Return [X, Y] of the center of cell containing provided text 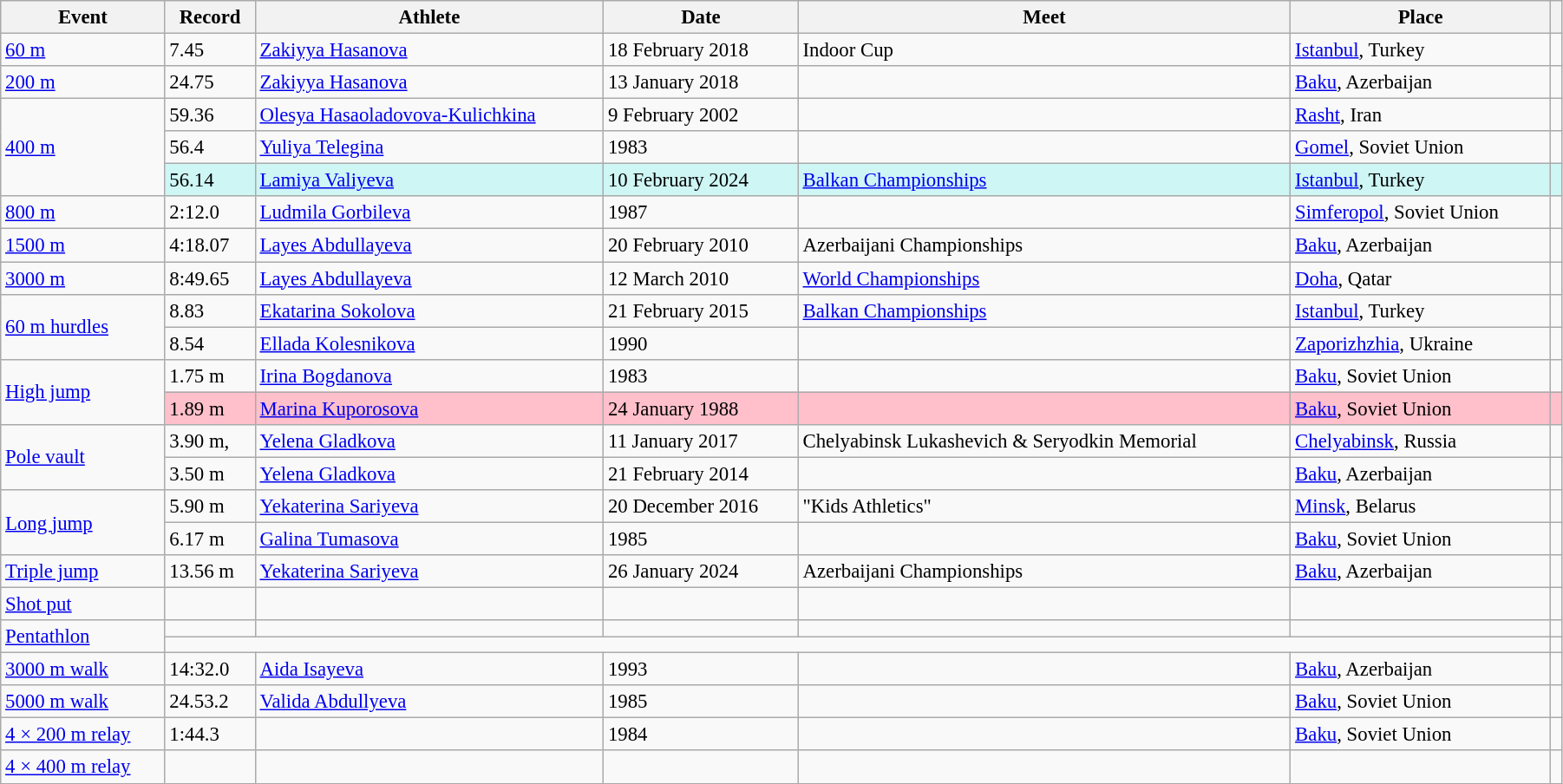
Shot put [83, 604]
Long jump [83, 522]
Simferopol, Soviet Union [1421, 212]
60 m [83, 50]
1.75 m [210, 376]
13 January 2018 [701, 82]
Minsk, Belarus [1421, 506]
59.36 [210, 115]
Athlete [428, 17]
Meet [1044, 17]
24 January 1988 [701, 408]
1.89 m [210, 408]
200 m [83, 82]
World Championships [1044, 278]
14:32.0 [210, 670]
Galina Tumasova [428, 539]
1987 [701, 212]
Ellada Kolesnikova [428, 343]
9 February 2002 [701, 115]
Triple jump [83, 572]
21 February 2014 [701, 474]
Pole vault [83, 458]
Marina Kuporosova [428, 408]
Ludmila Gorbileva [428, 212]
Rasht, Iran [1421, 115]
56.14 [210, 180]
Olesya Hasaoladovova-Kulichkina [428, 115]
Zaporizhzhia, Ukraine [1421, 343]
800 m [83, 212]
Chelyabinsk, Russia [1421, 441]
1500 m [83, 245]
56.4 [210, 147]
1:44.3 [210, 735]
13.56 m [210, 572]
3000 m [83, 278]
10 February 2024 [701, 180]
Doha, Qatar [1421, 278]
8.54 [210, 343]
Gomel, Soviet Union [1421, 147]
18 February 2018 [701, 50]
1990 [701, 343]
Aida Isayeva [428, 670]
3.50 m [210, 474]
2:12.0 [210, 212]
3000 m walk [83, 670]
8:49.65 [210, 278]
Indoor Cup [1044, 50]
Lamiya Valiyeva [428, 180]
20 February 2010 [701, 245]
Yuliya Telegina [428, 147]
20 December 2016 [701, 506]
Place [1421, 17]
400 m [83, 147]
6.17 m [210, 539]
60 m hurdles [83, 326]
Irina Bogdanova [428, 376]
7.45 [210, 50]
Date [701, 17]
Ekatarina Sokolova [428, 310]
Event [83, 17]
Record [210, 17]
26 January 2024 [701, 572]
1984 [701, 735]
Chelyabinsk Lukashevich & Seryodkin Memorial [1044, 441]
5000 m walk [83, 702]
21 February 2015 [701, 310]
5.90 m [210, 506]
8.83 [210, 310]
Pentathlon [83, 637]
3.90 m, [210, 441]
4 × 200 m relay [83, 735]
"Kids Athletics" [1044, 506]
12 March 2010 [701, 278]
4 × 400 m relay [83, 768]
1993 [701, 670]
4:18.07 [210, 245]
11 January 2017 [701, 441]
24.53.2 [210, 702]
High jump [83, 392]
Valida Abdullyeva [428, 702]
24.75 [210, 82]
